Provide the [x, y] coordinate of the cell's center where the given text is located.  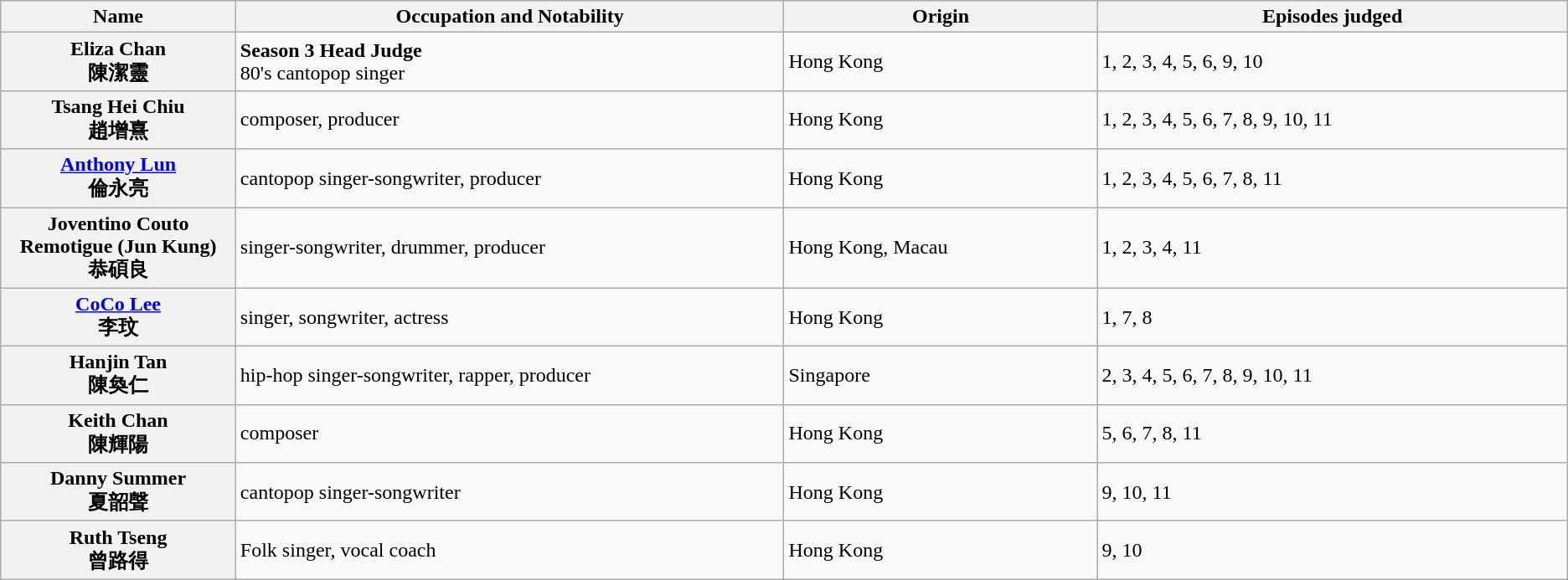
Name [119, 17]
hip-hop singer-songwriter, rapper, producer [509, 376]
composer [509, 434]
Danny Summer夏韶聲 [119, 492]
5, 6, 7, 8, 11 [1332, 434]
Occupation and Notability [509, 17]
1, 2, 3, 4, 5, 6, 7, 8, 11 [1332, 178]
singer-songwriter, drummer, producer [509, 248]
1, 2, 3, 4, 5, 6, 7, 8, 9, 10, 11 [1332, 120]
9, 10, 11 [1332, 492]
9, 10 [1332, 550]
Keith Chan陳輝陽 [119, 434]
Ruth Tseng曾路得 [119, 550]
2, 3, 4, 5, 6, 7, 8, 9, 10, 11 [1332, 376]
Season 3 Head Judge80's cantopop singer [509, 62]
1, 2, 3, 4, 11 [1332, 248]
1, 2, 3, 4, 5, 6, 9, 10 [1332, 62]
Hong Kong, Macau [941, 248]
composer, producer [509, 120]
Tsang Hei Chiu趙增熹 [119, 120]
Folk singer, vocal coach [509, 550]
Joventino Couto Remotigue (Jun Kung)恭碩良 [119, 248]
singer, songwriter, actress [509, 317]
Eliza Chan陳潔靈 [119, 62]
Episodes judged [1332, 17]
Hanjin Tan陳奐仁 [119, 376]
CoCo Lee李玟 [119, 317]
Singapore [941, 376]
Origin [941, 17]
cantopop singer-songwriter [509, 492]
Anthony Lun倫永亮 [119, 178]
1, 7, 8 [1332, 317]
cantopop singer-songwriter, producer [509, 178]
